Find where the given text appears and provide that cell's center as [x, y] coordinate. 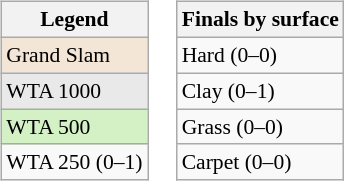
Finals by surface [260, 20]
Hard (0–0) [260, 55]
WTA 250 (0–1) [74, 162]
Legend [74, 20]
Carpet (0–0) [260, 162]
WTA 1000 [74, 91]
WTA 500 [74, 127]
Grand Slam [74, 55]
Grass (0–0) [260, 127]
Clay (0–1) [260, 91]
